Capture the cell that displays the provided text and extract its (x, y) central coordinate. 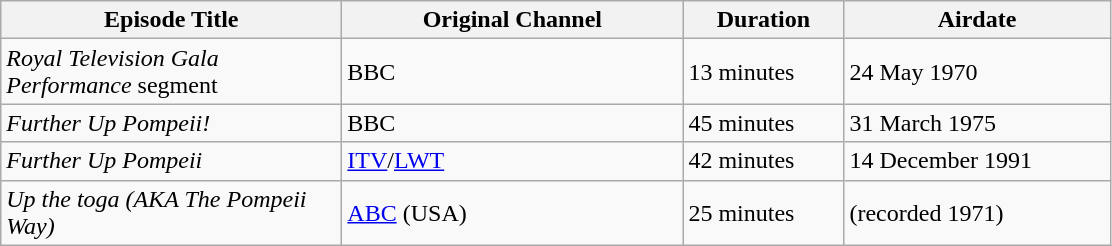
Duration (764, 20)
45 minutes (764, 123)
(recorded 1971) (977, 212)
Original Channel (512, 20)
Royal Television Gala Performance segment (172, 72)
Airdate (977, 20)
Further Up Pompeii! (172, 123)
ABC (USA) (512, 212)
13 minutes (764, 72)
Further Up Pompeii (172, 161)
31 March 1975 (977, 123)
42 minutes (764, 161)
Episode Title (172, 20)
24 May 1970 (977, 72)
25 minutes (764, 212)
Up the toga (AKA The Pompeii Way) (172, 212)
14 December 1991 (977, 161)
ITV/LWT (512, 161)
